Pinpoint the cell where the given text exists, returning its [x, y] midpoint coordinate. 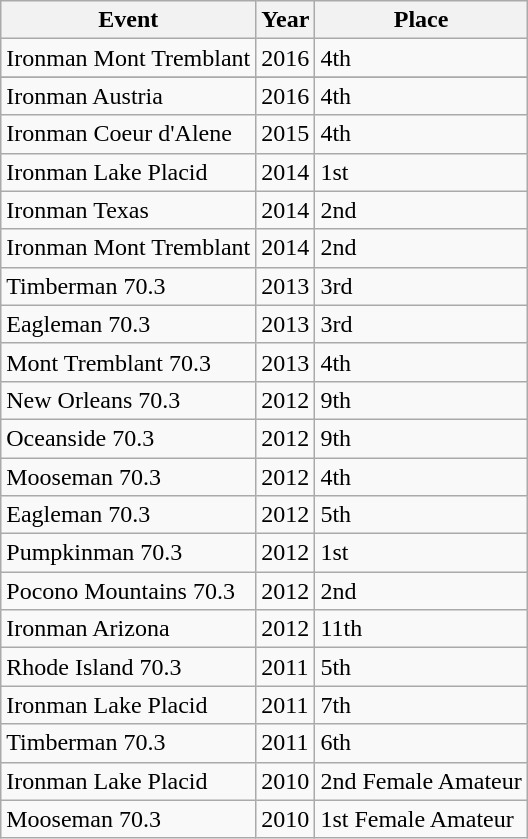
1st Female Amateur [421, 819]
Year [286, 20]
Event [128, 20]
6th [421, 743]
Rhode Island 70.3 [128, 667]
Ironman Texas [128, 210]
Place [421, 20]
Ironman Arizona [128, 629]
Pumpkinman 70.3 [128, 553]
2015 [286, 134]
Ironman Coeur d'Alene [128, 134]
Oceanside 70.3 [128, 438]
7th [421, 705]
2nd Female Amateur [421, 781]
Ironman Austria [128, 96]
Mont Tremblant 70.3 [128, 362]
11th [421, 629]
Pocono Mountains 70.3 [128, 591]
New Orleans 70.3 [128, 400]
